Determine the (x, y) coordinate at the center of the cell enclosing the given text.  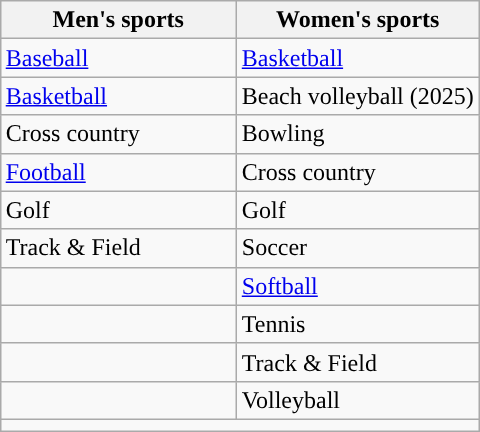
Tennis (358, 324)
Baseball (118, 58)
Beach volleyball (2025) (358, 96)
Men's sports (118, 20)
Soccer (358, 248)
Bowling (358, 134)
Women's sports (358, 20)
Volleyball (358, 400)
Football (118, 172)
Softball (358, 286)
